Identify which cell holds the provided text, then report its (x, y) central coordinate. 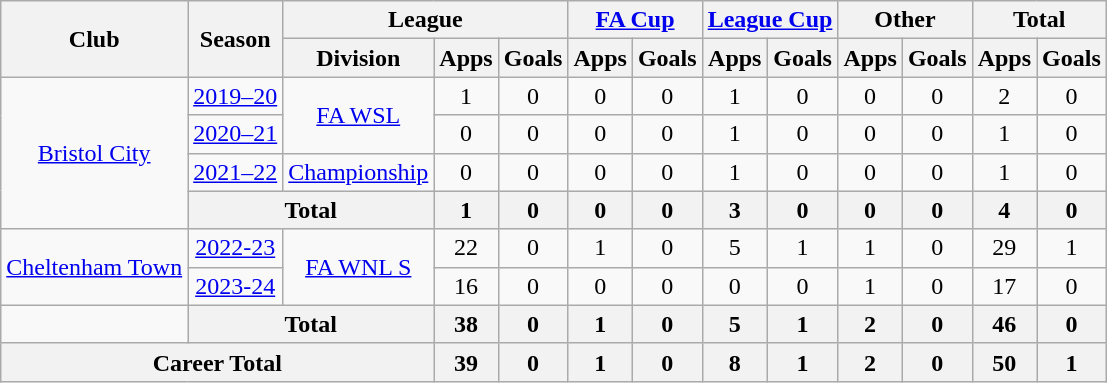
Division (358, 58)
Career Total (218, 362)
17 (1004, 286)
29 (1004, 248)
2021–22 (236, 172)
16 (466, 286)
League (426, 20)
3 (734, 210)
38 (466, 324)
8 (734, 362)
39 (466, 362)
2020–21 (236, 134)
FA WSL (358, 115)
Championship (358, 172)
League Cup (770, 20)
Season (236, 39)
22 (466, 248)
Other (905, 20)
2023-24 (236, 286)
50 (1004, 362)
4 (1004, 210)
2022-23 (236, 248)
FA WNL S (358, 267)
Club (94, 39)
46 (1004, 324)
2019–20 (236, 96)
FA Cup (635, 20)
Cheltenham Town (94, 267)
Bristol City (94, 153)
